For the text-containing cell, return its midpoint in (x, y) coordinate format. 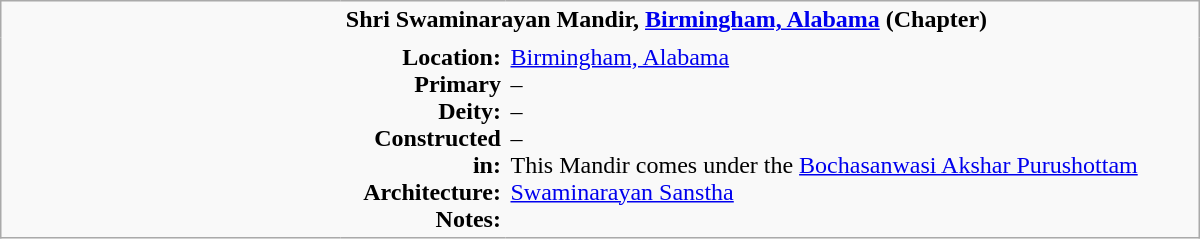
Location:Primary Deity:Constructed in:Architecture:Notes: (424, 138)
Birmingham, Alabama – – – This Mandir comes under the Bochasanwasi Akshar Purushottam Swaminarayan Sanstha (853, 138)
Shri Swaminarayan Mandir, Birmingham, Alabama (Chapter) (770, 20)
